Extract the (x, y) coordinate from the center of the cell holding the provided text.  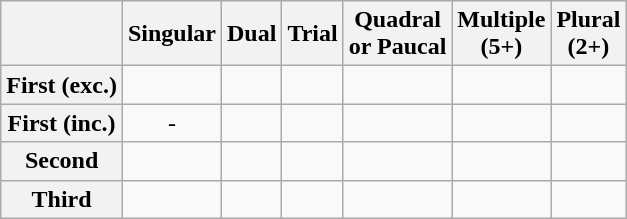
- (172, 123)
First (exc.) (62, 85)
Trial (312, 34)
First (inc.) (62, 123)
Quadralor Paucal (398, 34)
Multiple(5+) (502, 34)
Second (62, 161)
Third (62, 199)
Dual (252, 34)
Singular (172, 34)
Plural(2+) (588, 34)
